Pinpoint the cell where the given text exists, returning its (x, y) midpoint coordinate. 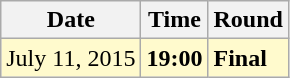
July 11, 2015 (71, 58)
Date (71, 20)
Round (248, 20)
Time (174, 20)
19:00 (174, 58)
Final (248, 58)
